Determine the (X, Y) coordinate at the center of the cell enclosing the given text.  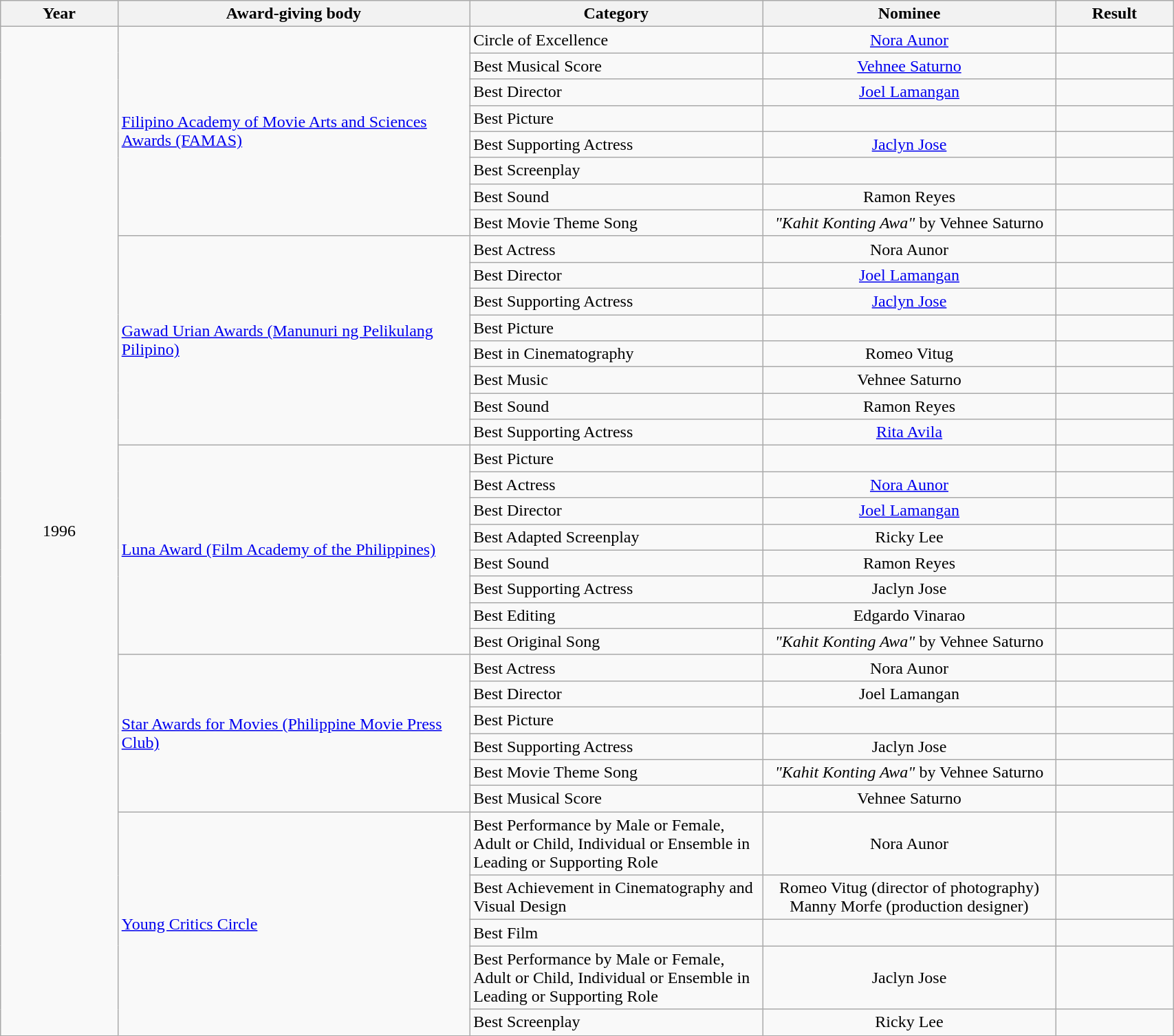
Award-giving body (293, 14)
Result (1114, 14)
Best Editing (616, 615)
Rita Avila (909, 432)
Star Awards for Movies (Philippine Movie Press Club) (293, 733)
1996 (59, 531)
Romeo Vitug (909, 354)
Best Adapted Screenplay (616, 537)
Filipino Academy of Movie Arts and Sciences Awards (FAMAS) (293, 131)
Luna Award (Film Academy of the Philippines) (293, 550)
Young Critics Circle (293, 924)
Category (616, 14)
Circle of Excellence (616, 40)
Best Film (616, 933)
Gawad Urian Awards (Manunuri ng Pelikulang Pilipino) (293, 340)
Best in Cinematography (616, 354)
Year (59, 14)
Best Music (616, 380)
Nominee (909, 14)
Best Achievement in Cinematography and Visual Design (616, 898)
Romeo Vitug (director of photography)Manny Morfe (production designer) (909, 898)
Edgardo Vinarao (909, 615)
Best Original Song (616, 641)
